Determine the [x, y] coordinate at the center of the cell enclosing the given text.  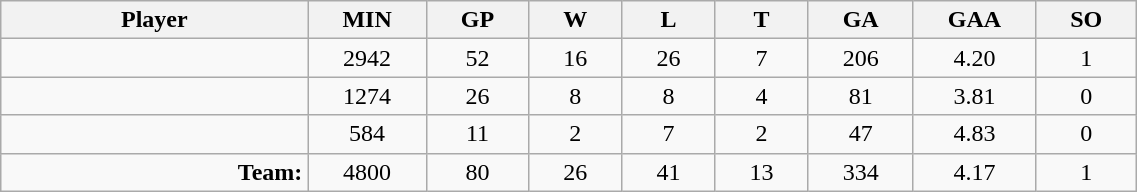
41 [668, 172]
4800 [367, 172]
47 [860, 134]
4.17 [974, 172]
GP [477, 20]
206 [860, 58]
80 [477, 172]
MIN [367, 20]
81 [860, 96]
334 [860, 172]
11 [477, 134]
4.83 [974, 134]
4 [762, 96]
Player [154, 20]
3.81 [974, 96]
SO [1086, 20]
2942 [367, 58]
1274 [367, 96]
584 [367, 134]
L [668, 20]
GA [860, 20]
4.20 [974, 58]
Team: [154, 172]
GAA [974, 20]
W [576, 20]
T [762, 20]
13 [762, 172]
52 [477, 58]
16 [576, 58]
